Find where the given text appears and provide that cell's center as [X, Y] coordinate. 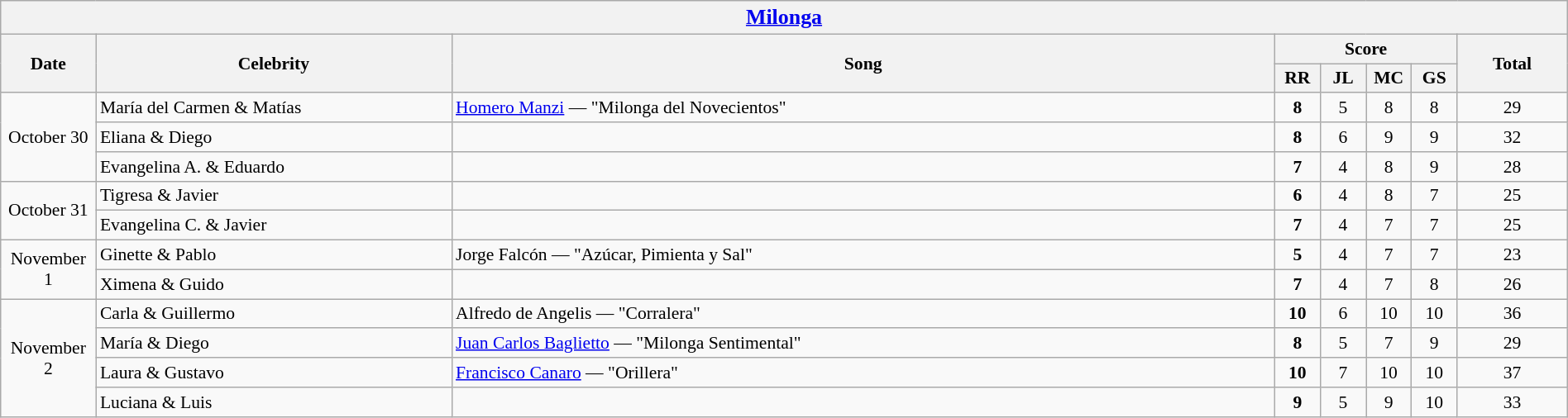
Celebrity [274, 63]
Evangelina A. & Eduardo [274, 167]
Ginette & Pablo [274, 255]
Homero Manzi — "Milonga del Novecientos" [863, 108]
October 30 [48, 137]
JL [1343, 78]
RR [1297, 78]
Carla & Guillermo [274, 314]
Ximena & Guido [274, 284]
Total [1512, 63]
Alfredo de Angelis — "Corralera" [863, 314]
33 [1512, 402]
37 [1512, 373]
32 [1512, 137]
Song [863, 63]
Jorge Falcón — "Azúcar, Pimienta y Sal" [863, 255]
October 31 [48, 210]
Eliana & Diego [274, 137]
28 [1512, 167]
Score [1365, 49]
Tigresa & Javier [274, 196]
Date [48, 63]
GS [1434, 78]
Juan Carlos Baglietto — "Milonga Sentimental" [863, 344]
María del Carmen & Matías [274, 108]
MC [1389, 78]
Evangelina C. & Javier [274, 226]
María & Diego [274, 344]
November 2 [48, 358]
Laura & Gustavo [274, 373]
November 1 [48, 269]
Francisco Canaro — "Orillera" [863, 373]
Luciana & Luis [274, 402]
36 [1512, 314]
23 [1512, 255]
26 [1512, 284]
Milonga [784, 17]
